Output the [X, Y] coordinate of the center of the cell containing the given text.  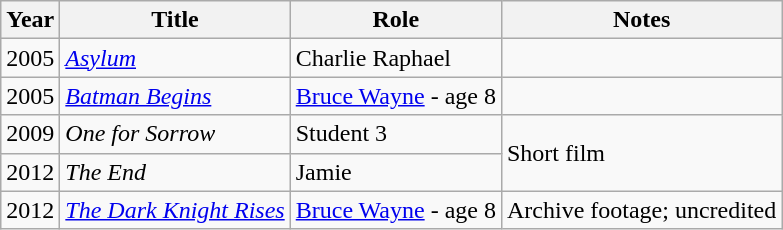
Batman Begins [175, 96]
2009 [30, 134]
Student 3 [396, 134]
Role [396, 20]
One for Sorrow [175, 134]
Asylum [175, 58]
The Dark Knight Rises [175, 210]
Jamie [396, 172]
Charlie Raphael [396, 58]
Title [175, 20]
Short film [641, 153]
Year [30, 20]
The End [175, 172]
Notes [641, 20]
Archive footage; uncredited [641, 210]
